Return the [X, Y] coordinate for the center point of the cell that contains the specified text.  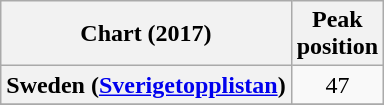
Sweden (Sverigetopplistan) [146, 85]
Peakposition [337, 34]
47 [337, 85]
Chart (2017) [146, 34]
